Find where the given text appears and provide that cell's center as (X, Y) coordinate. 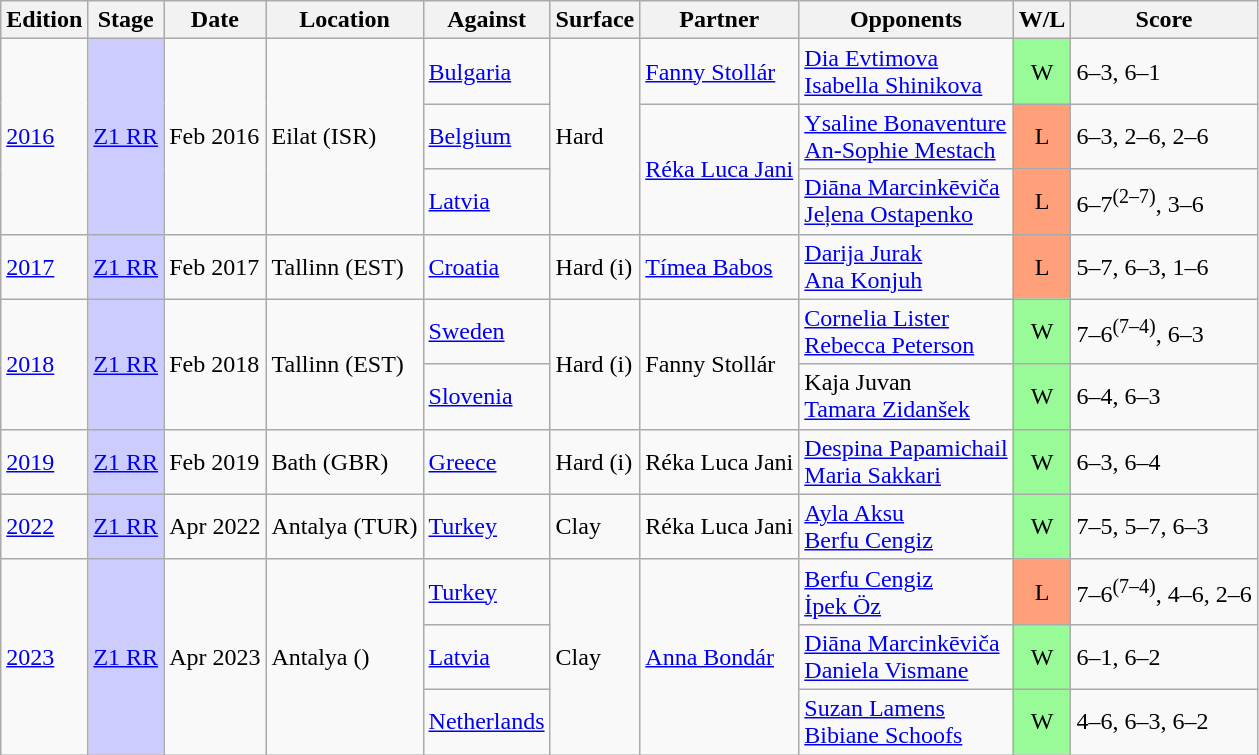
Edition (44, 20)
Surface (595, 20)
6–3, 6–4 (1164, 462)
Diāna Marcinkēviča Daniela Vismane (906, 656)
Apr 2022 (215, 526)
Feb 2016 (215, 136)
Opponents (906, 20)
7–5, 5–7, 6–3 (1164, 526)
Tímea Babos (720, 266)
6–3, 6–1 (1164, 72)
Feb 2017 (215, 266)
Berfu Cengiz İpek Öz (906, 592)
Greece (486, 462)
Cornelia Lister Rebecca Peterson (906, 332)
Ysaline Bonaventure An-Sophie Mestach (906, 136)
2018 (44, 364)
6–1, 6–2 (1164, 656)
Score (1164, 20)
Eilat (ISR) (344, 136)
Bath (GBR) (344, 462)
Kaja Juvan Tamara Zidanšek (906, 396)
Apr 2023 (215, 656)
Sweden (486, 332)
Partner (720, 20)
Despina Papamichail Maria Sakkari (906, 462)
Antalya (TUR) (344, 526)
7–6(7–4), 4–6, 2–6 (1164, 592)
6–3, 2–6, 2–6 (1164, 136)
2019 (44, 462)
Location (344, 20)
Stage (126, 20)
2017 (44, 266)
Bulgaria (486, 72)
Against (486, 20)
Ayla Aksu Berfu Cengiz (906, 526)
Diāna Marcinkēviča Jeļena Ostapenko (906, 202)
2016 (44, 136)
Feb 2018 (215, 364)
Dia Evtimova Isabella Shinikova (906, 72)
5–7, 6–3, 1–6 (1164, 266)
Netherlands (486, 722)
6–4, 6–3 (1164, 396)
W/L (1042, 20)
Belgium (486, 136)
Anna Bondár (720, 656)
Croatia (486, 266)
Slovenia (486, 396)
7–6(7–4), 6–3 (1164, 332)
6–7(2–7), 3–6 (1164, 202)
4–6, 6–3, 6–2 (1164, 722)
2023 (44, 656)
Antalya () (344, 656)
Hard (595, 136)
Suzan Lamens Bibiane Schoofs (906, 722)
Feb 2019 (215, 462)
2022 (44, 526)
Darija Jurak Ana Konjuh (906, 266)
Date (215, 20)
